Locate the cell with the specified text and output its (X, Y) center coordinate. 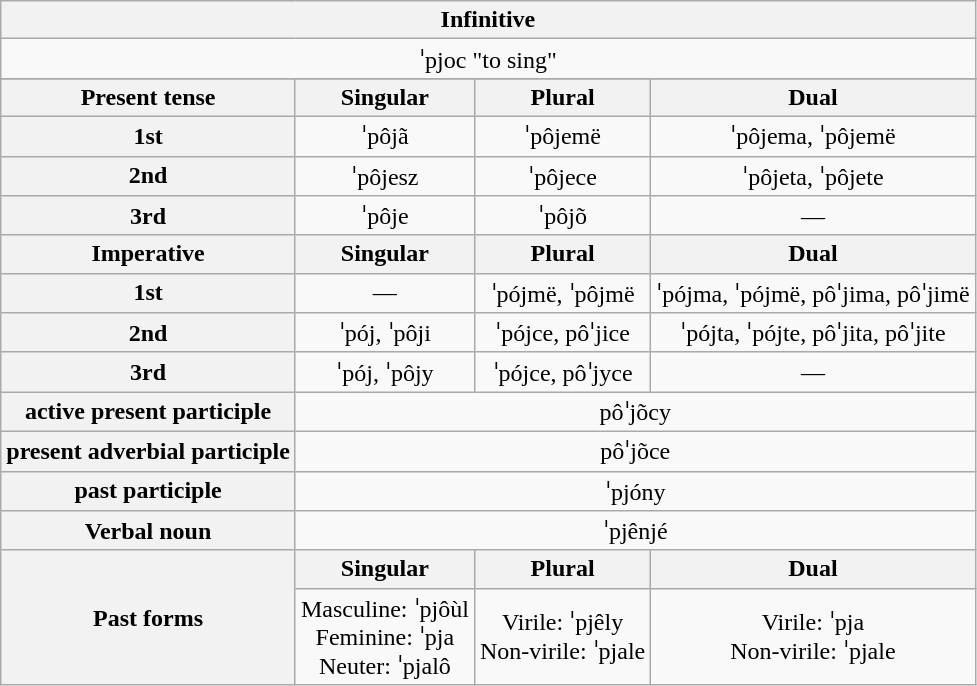
ˈpójta, ˈpójte, pôˈjita, pôˈjite (813, 333)
ˈpój, ˈpôji (384, 333)
ˈpôjã (384, 136)
Present tense (148, 97)
ˈpjênjé (635, 531)
ˈpójce, pôˈjyce (562, 372)
present adverbial participle (148, 451)
ˈpôjesz (384, 176)
ˈpôjeta, ˈpôjete (813, 176)
Infinitive (488, 20)
Imperative (148, 254)
ˈpójma, ˈpójmë, pôˈjima, pôˈjimë (813, 293)
ˈpôjemë (562, 136)
ˈpójmë, ˈpôjmë (562, 293)
active present participle (148, 412)
past participle (148, 491)
ˈpôjõ (562, 216)
Past forms (148, 618)
ˈpjóny (635, 491)
Virile: ˈpjaNon-virile: ˈpjale (813, 636)
ˈpój, ˈpôjy (384, 372)
ˈpôjece (562, 176)
Masculine: ˈpjôùlFeminine: ˈpjaNeuter: ˈpjalô (384, 636)
ˈpôjema, ˈpôjemë (813, 136)
pôˈjõce (635, 451)
ˈpójce, pôˈjice (562, 333)
Verbal noun (148, 531)
Virile: ˈpjêlyNon-virile: ˈpjale (562, 636)
pôˈjõcy (635, 412)
ˈpjoc "to sing" (488, 59)
ˈpôje (384, 216)
